Search for the cell housing the specified text and yield its [X, Y] center coordinate. 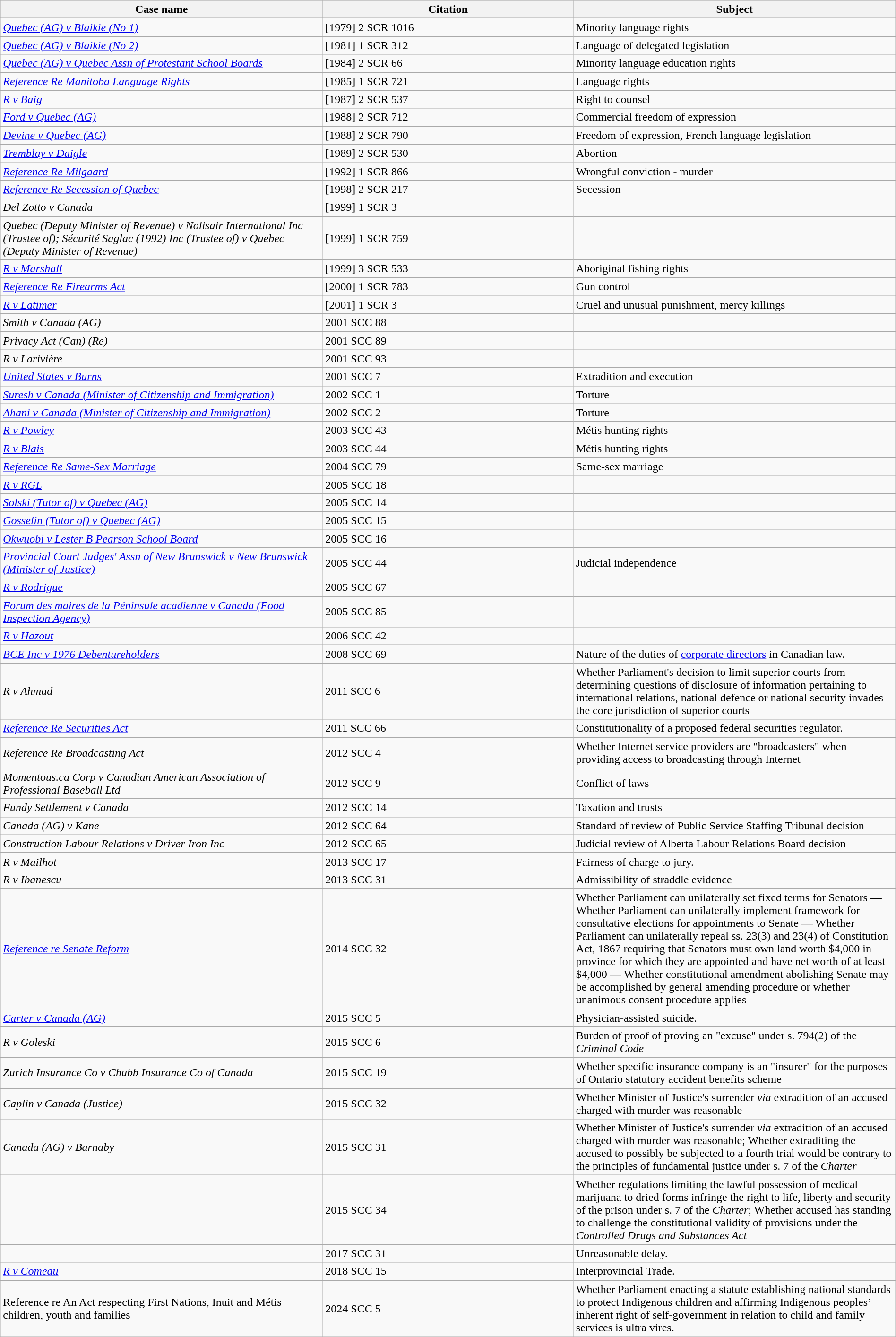
Canada (AG) v Kane [162, 826]
Reference Re Firearms Act [162, 287]
R v Blais [162, 449]
Momentous.ca Corp v Canadian American Association of Professional Baseball Ltd [162, 784]
2011 SCC 6 [448, 691]
2012 SCC 14 [448, 808]
Wrongful conviction - murder [734, 171]
2024 SCC 5 [448, 1308]
Zurich Insurance Co v Chubb Insurance Co of Canada [162, 1073]
[1999] 3 SCR 533 [448, 269]
2005 SCC 85 [448, 612]
Fairness of charge to jury. [734, 862]
2011 SCC 66 [448, 728]
R v Comeau [162, 1271]
Reference Re Same-Sex Marriage [162, 466]
[1999] 1 SCR 759 [448, 238]
Quebec (AG) v Blaikie (No 2) [162, 45]
Caplin v Canada (Justice) [162, 1104]
R v Mailhot [162, 862]
Forum des maires de la Péninsule acadienne v Canada (Food Inspection Agency) [162, 612]
[2000] 1 SCR 783 [448, 287]
2012 SCC 4 [448, 752]
R v Goleski [162, 1043]
Ford v Quebec (AG) [162, 117]
Reference Re Securities Act [162, 728]
Whether Minister of Justice's surrender via extradition of an accused charged with murder was reasonable [734, 1104]
R v Baig [162, 99]
R v Marshall [162, 269]
2005 SCC 14 [448, 502]
Smith v Canada (AG) [162, 323]
Citation [448, 9]
2015 SCC 5 [448, 1018]
[1985] 1 SCR 721 [448, 81]
2008 SCC 69 [448, 654]
Del Zotto v Canada [162, 207]
[1987] 2 SCR 537 [448, 99]
Reference Re Manitoba Language Rights [162, 81]
Canada (AG) v Barnaby [162, 1147]
Privacy Act (Can) (Re) [162, 341]
2013 SCC 17 [448, 862]
2003 SCC 43 [448, 431]
Quebec (AG) v Blaikie (No 1) [162, 27]
Quebec (AG) v Quebec Assn of Protestant School Boards [162, 63]
Construction Labour Relations v Driver Iron Inc [162, 844]
2015 SCC 6 [448, 1043]
2001 SCC 7 [448, 377]
2013 SCC 31 [448, 880]
2017 SCC 31 [448, 1253]
Physician-assisted suicide. [734, 1018]
[1981] 1 SCR 312 [448, 45]
Case name [162, 9]
2012 SCC 65 [448, 844]
Reference Re Broadcasting Act [162, 752]
2015 SCC 31 [448, 1147]
2014 SCC 32 [448, 949]
[1998] 2 SCR 217 [448, 189]
R v Rodrigue [162, 587]
2015 SCC 19 [448, 1073]
Aboriginal fishing rights [734, 269]
Language of delegated legislation [734, 45]
Whether specific insurance company is an "insurer" for the purposes of Ontario statutory accident benefits scheme [734, 1073]
Okwuobi v Lester B Pearson School Board [162, 538]
2002 SCC 1 [448, 395]
Gun control [734, 287]
Extradition and execution [734, 377]
Fundy Settlement v Canada [162, 808]
Reference Re Milgaard [162, 171]
[2001] 1 SCR 3 [448, 305]
Taxation and trusts [734, 808]
[1988] 2 SCR 712 [448, 117]
Admissibility of straddle evidence [734, 880]
[1992] 1 SCR 866 [448, 171]
2005 SCC 67 [448, 587]
Constitutionality of a proposed federal securities regulator. [734, 728]
2012 SCC 64 [448, 826]
Unreasonable delay. [734, 1253]
Carter v Canada (AG) [162, 1018]
R v Latimer [162, 305]
Whether Internet service providers are "broadcasters" when providing access to broadcasting through Internet [734, 752]
Reference Re Secession of Quebec [162, 189]
R v Ahmad [162, 691]
R v Ibanescu [162, 880]
Interprovincial Trade. [734, 1271]
R v Hazout [162, 636]
Language rights [734, 81]
2005 SCC 15 [448, 520]
2012 SCC 9 [448, 784]
Reference re An Act respecting First Nations, Inuit and Métis children, youth and families [162, 1308]
Tremblay v Daigle [162, 153]
[1979] 2 SCR 1016 [448, 27]
Gosselin (Tutor of) v Quebec (AG) [162, 520]
2003 SCC 44 [448, 449]
[1984] 2 SCR 66 [448, 63]
Commercial freedom of expression [734, 117]
Nature of the duties of corporate directors in Canadian law. [734, 654]
Right to counsel [734, 99]
R v RGL [162, 484]
2002 SCC 2 [448, 413]
Secession [734, 189]
[1988] 2 SCR 790 [448, 135]
Ahani v Canada (Minister of Citizenship and Immigration) [162, 413]
Minority language education rights [734, 63]
2005 SCC 44 [448, 563]
Same-sex marriage [734, 466]
Subject [734, 9]
2001 SCC 88 [448, 323]
2005 SCC 16 [448, 538]
Conflict of laws [734, 784]
2004 SCC 79 [448, 466]
Provincial Court Judges' Assn of New Brunswick v New Brunswick (Minister of Justice) [162, 563]
Cruel and unusual punishment, mercy killings [734, 305]
Judicial independence [734, 563]
Standard of review of Public Service Staffing Tribunal decision [734, 826]
Freedom of expression, French language legislation [734, 135]
BCE Inc v 1976 Debentureholders [162, 654]
[1989] 2 SCR 530 [448, 153]
Solski (Tutor of) v Quebec (AG) [162, 502]
2015 SCC 32 [448, 1104]
Burden of proof of proving an "excuse" under s. 794(2) of the Criminal Code [734, 1043]
Devine v Quebec (AG) [162, 135]
Suresh v Canada (Minister of Citizenship and Immigration) [162, 395]
2001 SCC 89 [448, 341]
Abortion [734, 153]
R v Powley [162, 431]
2006 SCC 42 [448, 636]
Minority language rights [734, 27]
2018 SCC 15 [448, 1271]
Judicial review of Alberta Labour Relations Board decision [734, 844]
2001 SCC 93 [448, 359]
2015 SCC 34 [448, 1210]
R v Larivière [162, 359]
[1999] 1 SCR 3 [448, 207]
2005 SCC 18 [448, 484]
United States v Burns [162, 377]
Reference re Senate Reform [162, 949]
